Provide the [X, Y] coordinate of the cell's center where the given text is located.  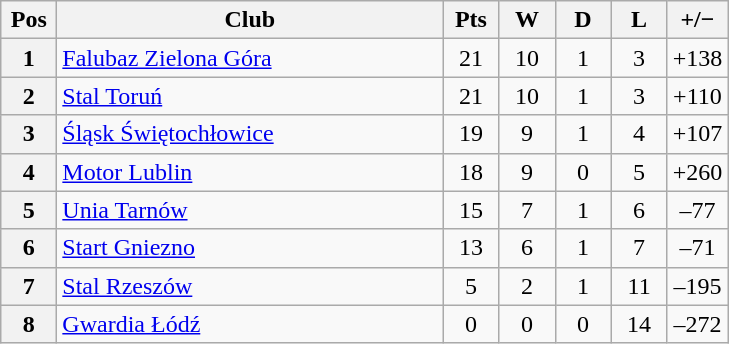
Pts [471, 20]
11 [639, 286]
Pos [29, 20]
Start Gniezno [250, 248]
Unia Tarnów [250, 210]
Club [250, 20]
8 [29, 324]
–195 [698, 286]
+110 [698, 96]
L [639, 20]
+/− [698, 20]
+138 [698, 58]
Stal Rzeszów [250, 286]
13 [471, 248]
14 [639, 324]
15 [471, 210]
18 [471, 172]
D [583, 20]
–71 [698, 248]
19 [471, 134]
Stal Toruń [250, 96]
Śląsk Świętochłowice [250, 134]
Falubaz Zielona Góra [250, 58]
+107 [698, 134]
Gwardia Łódź [250, 324]
W [527, 20]
–77 [698, 210]
Motor Lublin [250, 172]
+260 [698, 172]
–272 [698, 324]
